Return [x, y] of the center of cell containing provided text 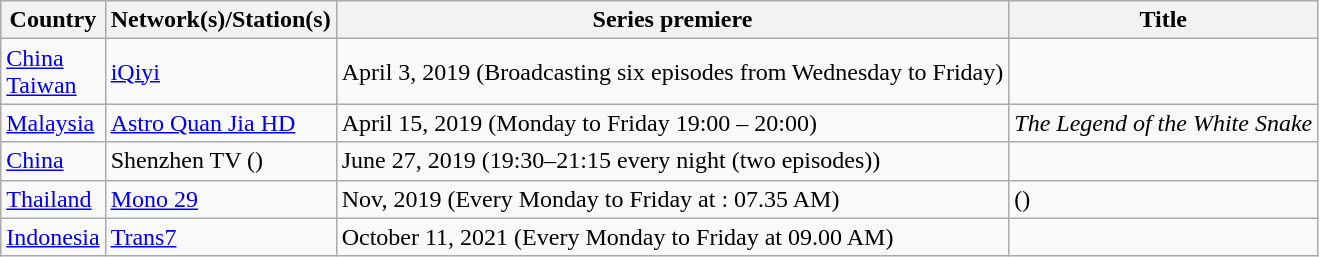
Malaysia [53, 123]
China [53, 161]
Network(s)/Station(s) [220, 20]
() [1164, 199]
Shenzhen TV () [220, 161]
Trans7 [220, 237]
Title [1164, 20]
iQiyi [220, 72]
Astro Quan Jia HD [220, 123]
Country [53, 20]
April 3, 2019 (Broadcasting six episodes from Wednesday to Friday) [672, 72]
Nov, 2019 (Every Monday to Friday at : 07.35 AM) [672, 199]
Series premiere [672, 20]
June 27, 2019 (19:30–21:15 every night (two episodes)) [672, 161]
China Taiwan [53, 72]
Indonesia [53, 237]
Thailand [53, 199]
October 11, 2021 (Every Monday to Friday at 09.00 AM) [672, 237]
April 15, 2019 (Monday to Friday 19:00 – 20:00) [672, 123]
The Legend of the White Snake [1164, 123]
Mono 29 [220, 199]
